Return (x, y) of the center of cell containing provided text 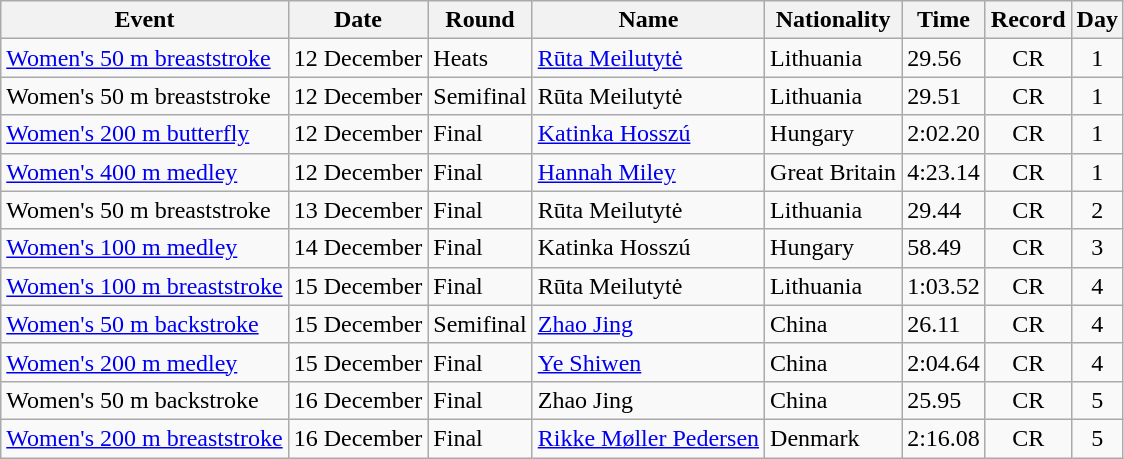
Women's 400 m medley (144, 172)
1:03.52 (944, 286)
58.49 (944, 248)
Heats (480, 58)
2:16.08 (944, 438)
Women's 200 m breaststroke (144, 438)
Women's 200 m medley (144, 362)
Ye Shiwen (648, 362)
13 December (358, 210)
Name (648, 20)
25.95 (944, 400)
Time (944, 20)
Day (1097, 20)
Record (1028, 20)
2:02.20 (944, 134)
Women's 100 m medley (144, 248)
2:04.64 (944, 362)
29.44 (944, 210)
Hannah Miley (648, 172)
Rikke Møller Pedersen (648, 438)
3 (1097, 248)
Nationality (834, 20)
Round (480, 20)
29.51 (944, 96)
Women's 100 m breaststroke (144, 286)
Women's 200 m butterfly (144, 134)
29.56 (944, 58)
Date (358, 20)
2 (1097, 210)
Event (144, 20)
Denmark (834, 438)
14 December (358, 248)
26.11 (944, 324)
Great Britain (834, 172)
4:23.14 (944, 172)
